Pinpoint the cell where the given text exists, returning its [x, y] midpoint coordinate. 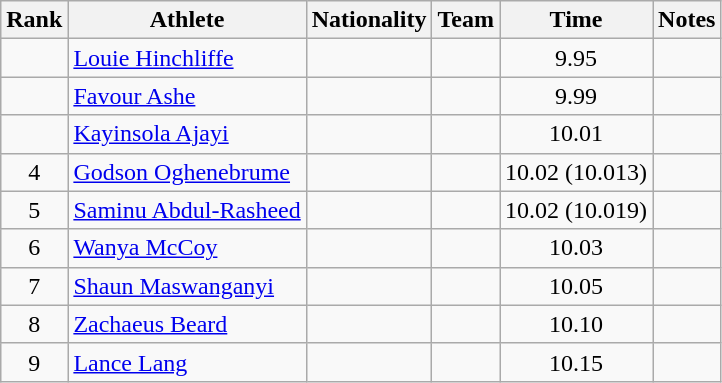
Shaun Maswanganyi [187, 286]
6 [34, 248]
5 [34, 210]
Zachaeus Beard [187, 324]
Favour Ashe [187, 96]
10.15 [576, 362]
9 [34, 362]
8 [34, 324]
Wanya McCoy [187, 248]
10.03 [576, 248]
9.99 [576, 96]
Saminu Abdul-Rasheed [187, 210]
10.02 (10.019) [576, 210]
10.02 (10.013) [576, 172]
10.10 [576, 324]
10.05 [576, 286]
7 [34, 286]
Godson Oghenebrume [187, 172]
Kayinsola Ajayi [187, 134]
Lance Lang [187, 362]
Time [576, 20]
Athlete [187, 20]
4 [34, 172]
9.95 [576, 58]
Nationality [369, 20]
Team [466, 20]
Rank [34, 20]
10.01 [576, 134]
Louie Hinchliffe [187, 58]
Notes [687, 20]
